Determine the [x, y] coordinate at the center of the cell enclosing the given text.  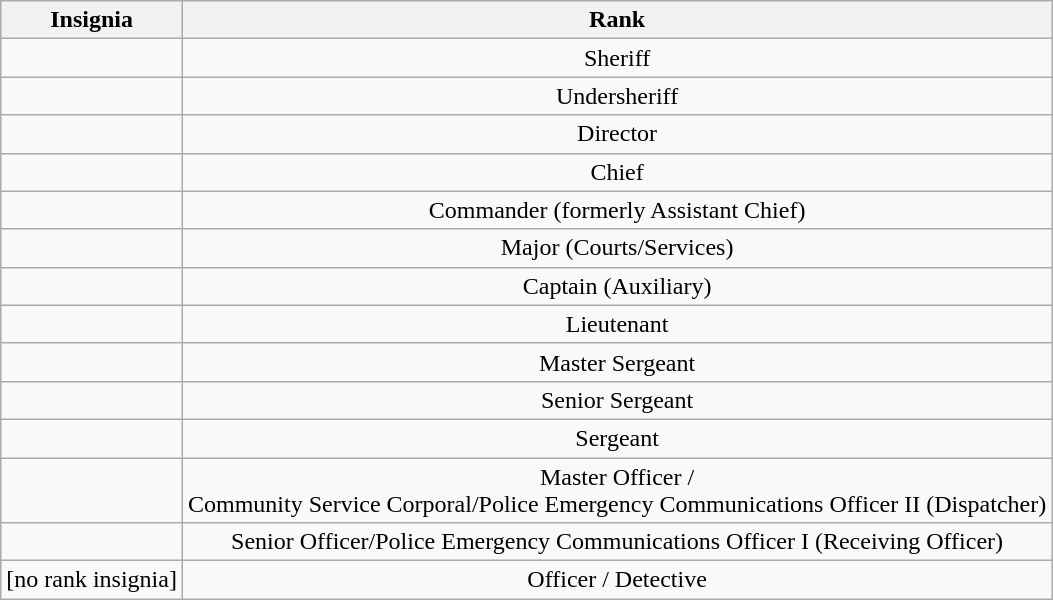
Major (Courts/Services) [616, 248]
Sheriff [616, 58]
Master Sergeant [616, 362]
Director [616, 134]
Undersheriff [616, 96]
[no rank insignia] [92, 580]
Senior Sergeant [616, 400]
Captain (Auxiliary) [616, 286]
Lieutenant [616, 324]
Master Officer /Community Service Corporal/Police Emergency Communications Officer II (Dispatcher) [616, 490]
Officer / Detective [616, 580]
Senior Officer/Police Emergency Communications Officer I (Receiving Officer) [616, 542]
Rank [616, 20]
Chief [616, 172]
Commander (formerly Assistant Chief) [616, 210]
Sergeant [616, 438]
Insignia [92, 20]
